Search for the cell housing the specified text and yield its [x, y] center coordinate. 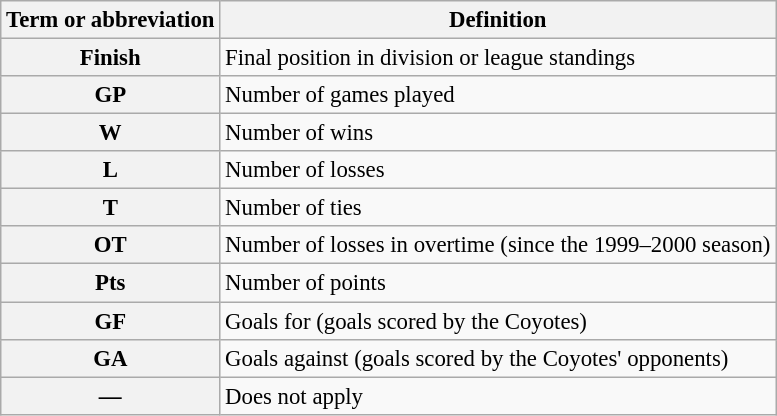
Pts [110, 283]
GP [110, 95]
Goals for (goals scored by the Coyotes) [498, 321]
OT [110, 245]
Final position in division or league standings [498, 58]
— [110, 396]
L [110, 170]
Definition [498, 20]
GF [110, 321]
Number of wins [498, 133]
Finish [110, 58]
Goals against (goals scored by the Coyotes' opponents) [498, 358]
Number of losses in overtime (since the 1999–2000 season) [498, 245]
Does not apply [498, 396]
T [110, 208]
Number of losses [498, 170]
Number of points [498, 283]
Term or abbreviation [110, 20]
Number of ties [498, 208]
W [110, 133]
GA [110, 358]
Number of games played [498, 95]
